Provide the (X, Y) coordinate of the cell's center where the given text is located.  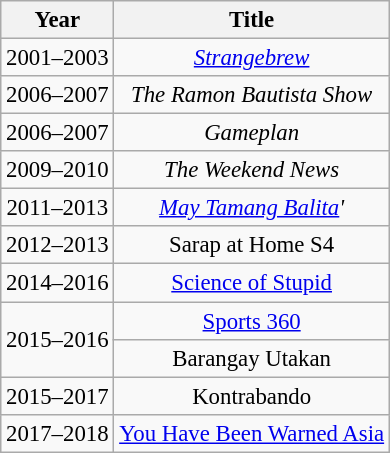
2001–2003 (58, 58)
Title (252, 20)
Sarap at Home S4 (252, 245)
2009–2010 (58, 170)
2014–2016 (58, 283)
May Tamang Balita' (252, 208)
2011–2013 (58, 208)
2012–2013 (58, 245)
Barangay Utakan (252, 358)
Sports 360 (252, 321)
Strangebrew (252, 58)
Science of Stupid (252, 283)
2015–2016 (58, 340)
Gameplan (252, 133)
2017–2018 (58, 433)
The Weekend News (252, 170)
You Have Been Warned Asia (252, 433)
Year (58, 20)
2015–2017 (58, 396)
The Ramon Bautista Show (252, 95)
Kontrabando (252, 396)
